Capture the cell that displays the provided text and extract its [x, y] central coordinate. 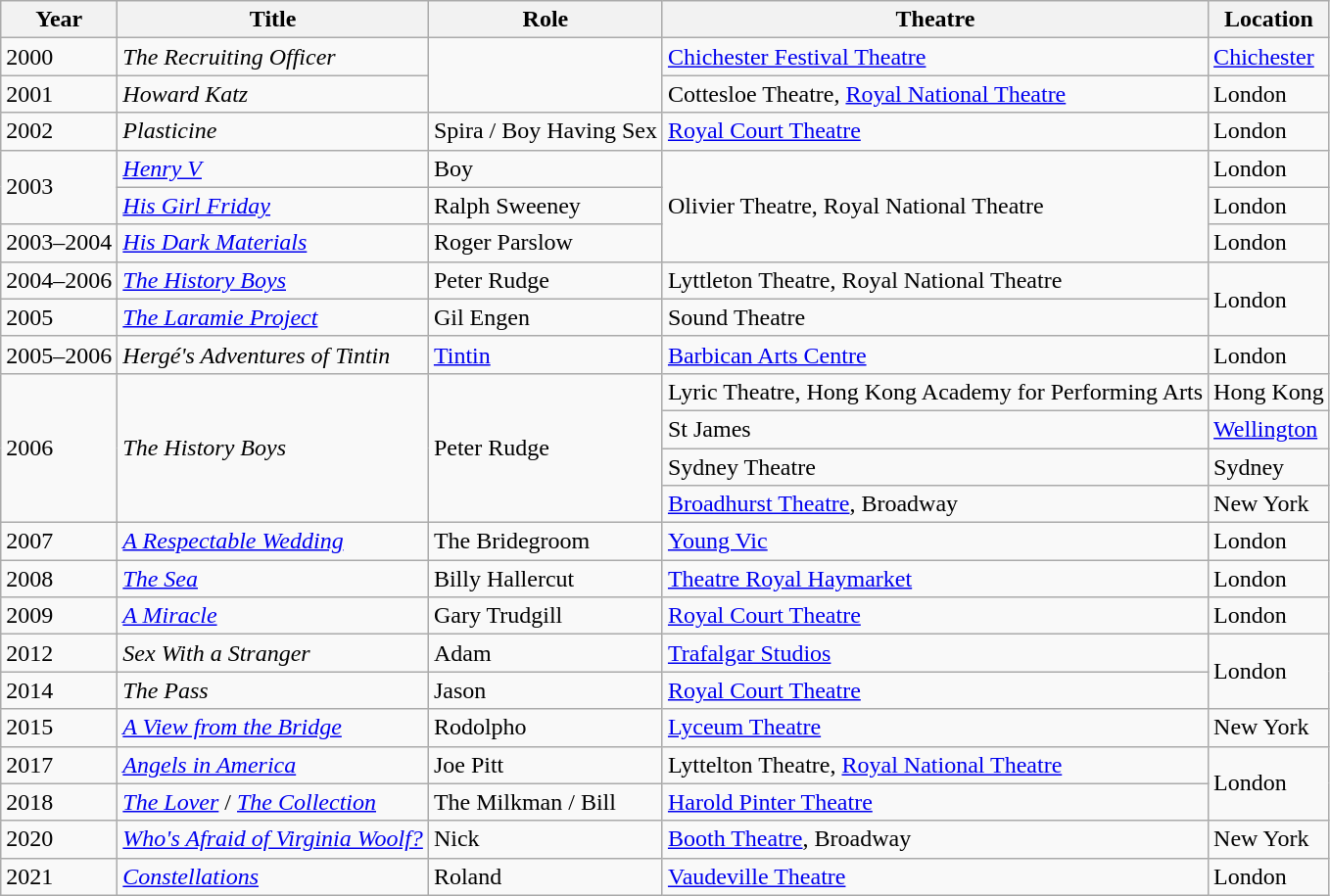
2014 [59, 690]
Trafalgar Studios [934, 653]
Barbican Arts Centre [934, 354]
The Pass [273, 690]
2003–2004 [59, 243]
The Sea [273, 579]
Year [59, 20]
2020 [59, 839]
2004–2006 [59, 280]
A View from the Bridge [273, 728]
Roger Parslow [545, 243]
2017 [59, 765]
The Recruiting Officer [273, 57]
Young Vic [934, 542]
Billy Hallercut [545, 579]
2007 [59, 542]
Boy [545, 168]
2008 [59, 579]
2012 [59, 653]
Lyttleton Theatre, Royal National Theatre [934, 280]
Roland [545, 876]
Plasticine [273, 131]
Lyceum Theatre [934, 728]
2000 [59, 57]
Howard Katz [273, 94]
Joe Pitt [545, 765]
Gary Trudgill [545, 616]
2002 [59, 131]
Tintin [545, 354]
Harold Pinter Theatre [934, 802]
Sydney [1269, 467]
St James [934, 429]
Location [1269, 20]
Hong Kong [1269, 392]
Title [273, 20]
Lyric Theatre, Hong Kong Academy for Performing Arts [934, 392]
Booth Theatre, Broadway [934, 839]
Wellington [1269, 429]
Rodolpho [545, 728]
2018 [59, 802]
Sex With a Stranger [273, 653]
Vaudeville Theatre [934, 876]
2005 [59, 317]
A Miracle [273, 616]
His Girl Friday [273, 206]
Jason [545, 690]
Lyttelton Theatre, Royal National Theatre [934, 765]
The Bridegroom [545, 542]
2003 [59, 187]
Sydney Theatre [934, 467]
2005–2006 [59, 354]
Henry V [273, 168]
2006 [59, 448]
Cottesloe Theatre, Royal National Theatre [934, 94]
Spira / Boy Having Sex [545, 131]
Chichester Festival Theatre [934, 57]
Hergé's Adventures of Tintin [273, 354]
Theatre Royal Haymarket [934, 579]
Constellations [273, 876]
Angels in America [273, 765]
Ralph Sweeney [545, 206]
2021 [59, 876]
The Milkman / Bill [545, 802]
Role [545, 20]
Theatre [934, 20]
2001 [59, 94]
Broadhurst Theatre, Broadway [934, 504]
Gil Engen [545, 317]
The Lover / The Collection [273, 802]
Olivier Theatre, Royal National Theatre [934, 206]
Chichester [1269, 57]
The Laramie Project [273, 317]
2015 [59, 728]
2009 [59, 616]
His Dark Materials [273, 243]
Adam [545, 653]
Who's Afraid of Virginia Woolf? [273, 839]
Sound Theatre [934, 317]
A Respectable Wedding [273, 542]
Nick [545, 839]
